Return [x, y] of the center of cell containing provided text 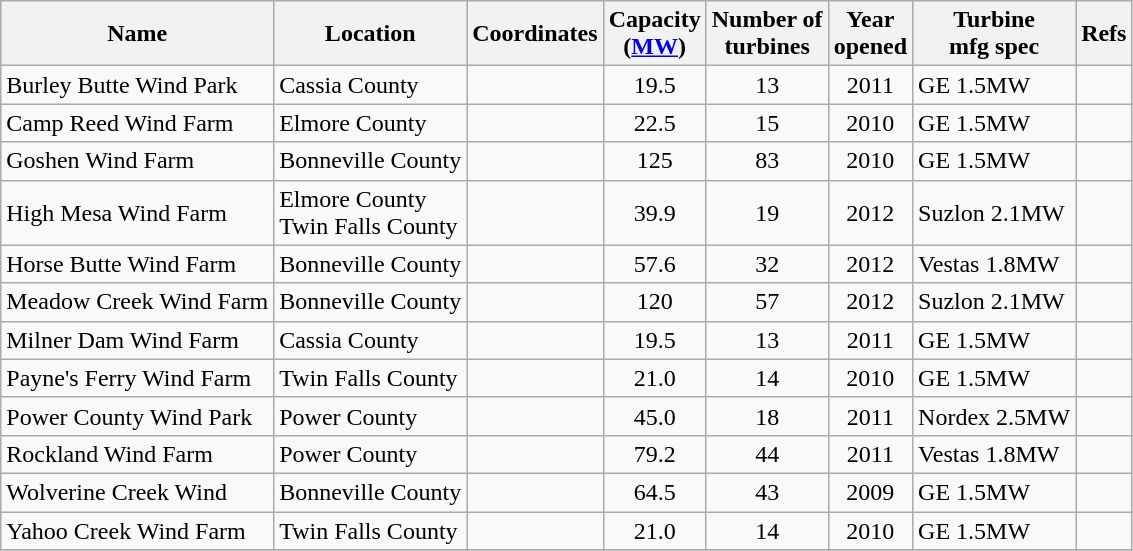
Elmore County [370, 123]
125 [654, 161]
Capacity(MW) [654, 34]
120 [654, 302]
Coordinates [535, 34]
Location [370, 34]
Meadow Creek Wind Farm [138, 302]
Yahoo Creek Wind Farm [138, 531]
83 [767, 161]
19 [767, 212]
Refs [1104, 34]
Name [138, 34]
Turbinemfg spec [994, 34]
Number ofturbines [767, 34]
Milner Dam Wind Farm [138, 340]
44 [767, 454]
Elmore CountyTwin Falls County [370, 212]
45.0 [654, 416]
Horse Butte Wind Farm [138, 264]
57.6 [654, 264]
Power County Wind Park [138, 416]
Yearopened [870, 34]
79.2 [654, 454]
Nordex 2.5MW [994, 416]
22.5 [654, 123]
High Mesa Wind Farm [138, 212]
Wolverine Creek Wind [138, 492]
64.5 [654, 492]
18 [767, 416]
39.9 [654, 212]
32 [767, 264]
Payne's Ferry Wind Farm [138, 378]
2009 [870, 492]
15 [767, 123]
Goshen Wind Farm [138, 161]
Camp Reed Wind Farm [138, 123]
57 [767, 302]
43 [767, 492]
Rockland Wind Farm [138, 454]
Burley Butte Wind Park [138, 85]
